Search for the cell housing the specified text and yield its (x, y) center coordinate. 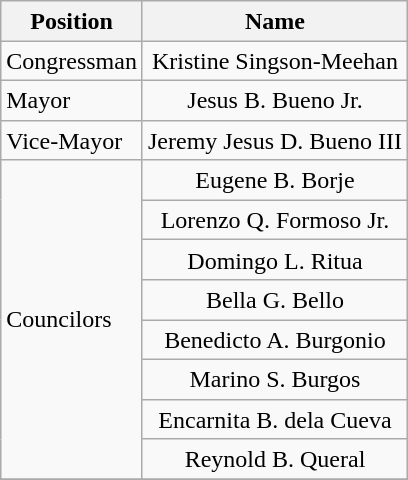
Eugene B. Borje (274, 180)
Lorenzo Q. Formoso Jr. (274, 220)
Jesus B. Bueno Jr. (274, 100)
Jeremy Jesus D. Bueno III (274, 140)
Councilors (72, 320)
Marino S. Burgos (274, 379)
Name (274, 21)
Vice-Mayor (72, 140)
Domingo L. Ritua (274, 260)
Kristine Singson-Meehan (274, 61)
Reynold B. Queral (274, 459)
Encarnita B. dela Cueva (274, 419)
Benedicto A. Burgonio (274, 340)
Position (72, 21)
Mayor (72, 100)
Congressman (72, 61)
Bella G. Bello (274, 300)
